Locate the cell with the specified text and output its (x, y) center coordinate. 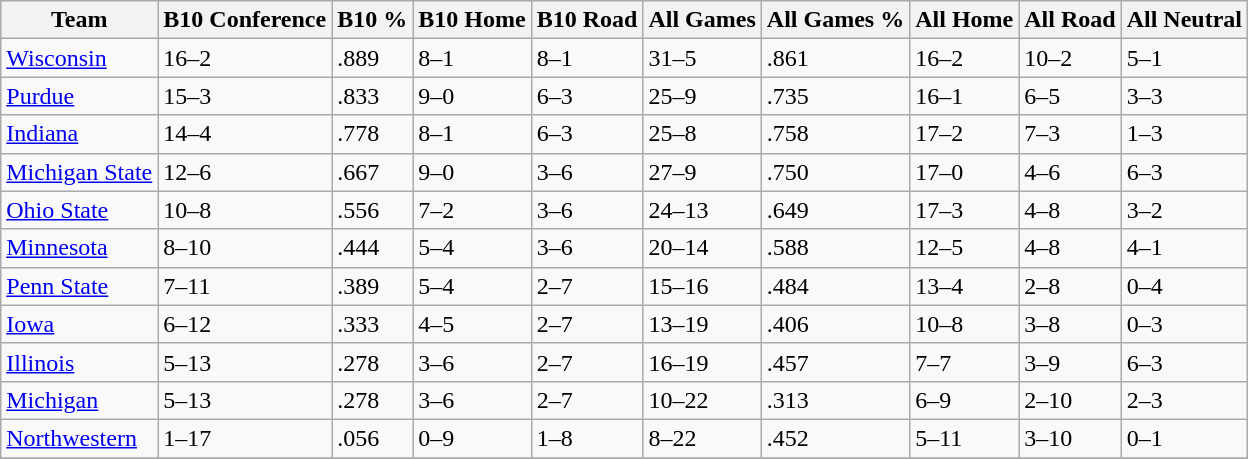
.667 (372, 172)
16–19 (702, 362)
4–5 (472, 324)
Illinois (80, 362)
.861 (835, 58)
4–6 (1070, 172)
12–5 (964, 248)
27–9 (702, 172)
B10 Conference (245, 20)
.313 (835, 400)
Minnesota (80, 248)
.556 (372, 210)
2–10 (1070, 400)
13–19 (702, 324)
10–22 (702, 400)
3–10 (1070, 438)
24–13 (702, 210)
.406 (835, 324)
2–8 (1070, 286)
1–3 (1184, 134)
0–1 (1184, 438)
3–3 (1184, 96)
All Games (702, 20)
All Home (964, 20)
17–0 (964, 172)
31–5 (702, 58)
0–3 (1184, 324)
1–8 (587, 438)
.457 (835, 362)
3–2 (1184, 210)
Purdue (80, 96)
All Road (1070, 20)
17–2 (964, 134)
B10 Road (587, 20)
Indiana (80, 134)
7–2 (472, 210)
7–3 (1070, 134)
13–4 (964, 286)
B10 % (372, 20)
5–1 (1184, 58)
1–17 (245, 438)
Michigan State (80, 172)
3–8 (1070, 324)
6–12 (245, 324)
7–11 (245, 286)
.889 (372, 58)
4–1 (1184, 248)
16–1 (964, 96)
B10 Home (472, 20)
.056 (372, 438)
6–5 (1070, 96)
Iowa (80, 324)
17–3 (964, 210)
.833 (372, 96)
14–4 (245, 134)
20–14 (702, 248)
.484 (835, 286)
All Neutral (1184, 20)
Team (80, 20)
.735 (835, 96)
15–16 (702, 286)
12–6 (245, 172)
.588 (835, 248)
25–8 (702, 134)
Ohio State (80, 210)
.649 (835, 210)
0–9 (472, 438)
25–9 (702, 96)
.452 (835, 438)
6–9 (964, 400)
10–2 (1070, 58)
.758 (835, 134)
0–4 (1184, 286)
Wisconsin (80, 58)
.750 (835, 172)
.778 (372, 134)
2–3 (1184, 400)
3–9 (1070, 362)
15–3 (245, 96)
.444 (372, 248)
8–22 (702, 438)
Penn State (80, 286)
.389 (372, 286)
.333 (372, 324)
8–10 (245, 248)
7–7 (964, 362)
All Games % (835, 20)
5–11 (964, 438)
Michigan (80, 400)
Northwestern (80, 438)
